Capture the cell that displays the provided text and extract its (X, Y) central coordinate. 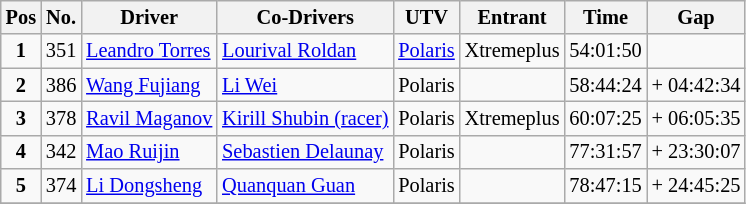
+ 06:05:35 (696, 118)
Wang Fujiang (149, 85)
+ 23:30:07 (696, 152)
+ 04:42:34 (696, 85)
+ 24:45:25 (696, 186)
Time (605, 17)
Co-Drivers (305, 17)
Mao Ruijin (149, 152)
Li Dongsheng (149, 186)
378 (61, 118)
Gap (696, 17)
3 (21, 118)
386 (61, 85)
54:01:50 (605, 51)
60:07:25 (605, 118)
4 (21, 152)
Pos (21, 17)
Sebastien Delaunay (305, 152)
5 (21, 186)
351 (61, 51)
77:31:57 (605, 152)
Driver (149, 17)
1 (21, 51)
Ravil Maganov (149, 118)
No. (61, 17)
2 (21, 85)
342 (61, 152)
374 (61, 186)
Quanquan Guan (305, 186)
UTV (426, 17)
Entrant (512, 17)
58:44:24 (605, 85)
Kirill Shubin (racer) (305, 118)
Lourival Roldan (305, 51)
Li Wei (305, 85)
78:47:15 (605, 186)
Leandro Torres (149, 51)
